Return (X, Y) of the center of cell containing provided text 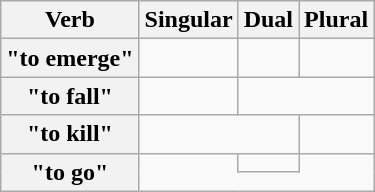
"to kill" (70, 134)
"to emerge" (70, 58)
Singular (188, 20)
Verb (70, 20)
Plural (336, 20)
"to go" (70, 172)
Dual (268, 20)
"to fall" (70, 96)
